Detect which cell encompasses the target text, then output its (X, Y) center coordinate. 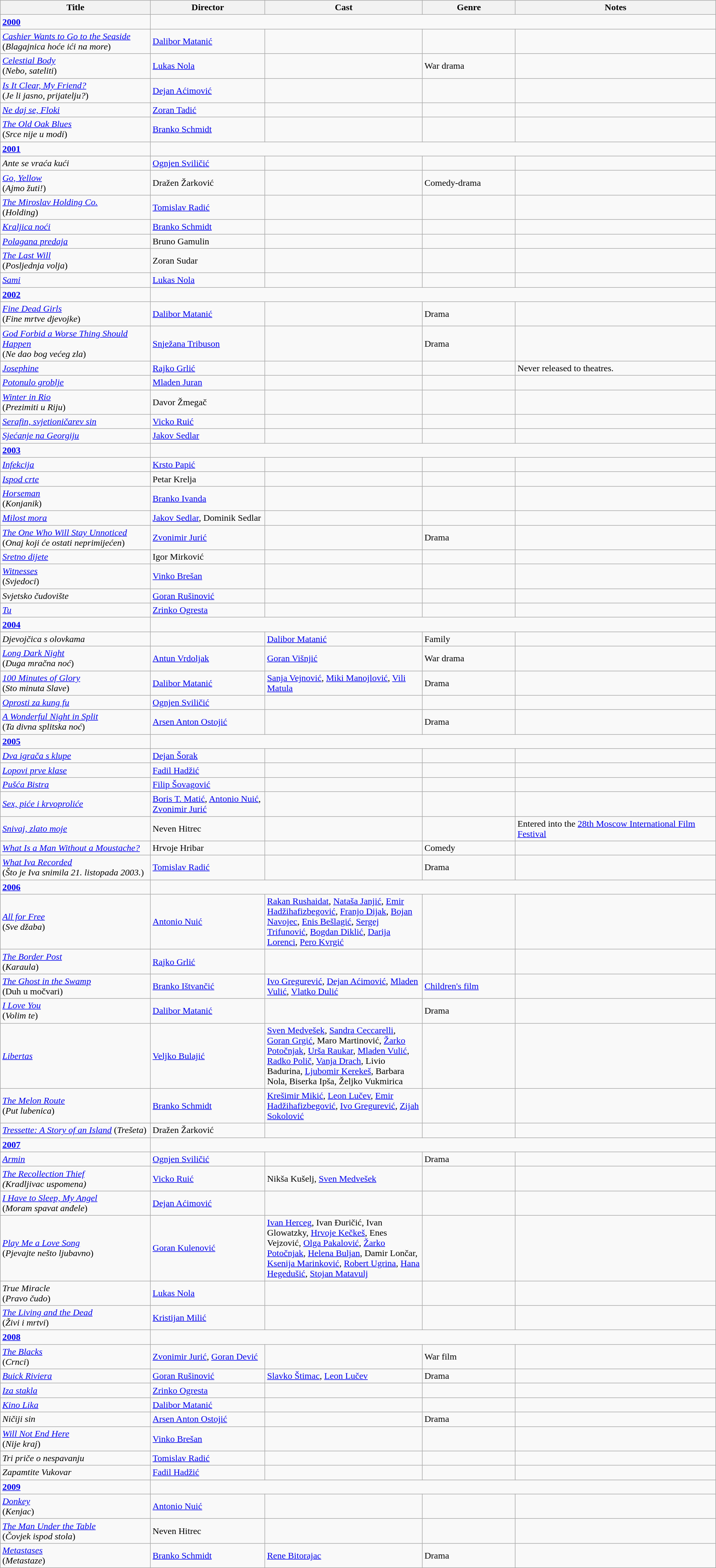
Buick Riviera (76, 1376)
Pušća Bistra (76, 784)
Dejan Šorak (208, 756)
Jakov Sedlar, Dominik Sedlar (208, 518)
Director (208, 8)
Snježana Tribuson (208, 344)
Notes (616, 8)
2000 (76, 22)
Witnesses(Svjedoci) (76, 576)
Zoran Tadić (208, 110)
Goran Višnjić (344, 659)
Family (469, 639)
Play Me a Love Song(Pjevajte nešto ljubavno) (76, 1248)
Is It Clear, My Friend?(Je li jasno, prijatelju?) (76, 91)
Kristijan Milić (208, 1318)
Genre (469, 8)
Long Dark Night(Duga mračna noć) (76, 659)
What Iva Recorded(Što je Iva snimila 21. listopada 2003.) (76, 868)
Oprosti za kung fu (76, 702)
Winter in Rio(Prezimiti u Riju) (76, 402)
Donkey(Kenjac) (76, 1506)
All for Free(Sve džaba) (76, 922)
Zoran Sudar (208, 261)
Never released to theatres. (616, 368)
Petar Krelja (208, 479)
Sretno dijete (76, 557)
2006 (76, 887)
Celestial Body(Nebo, sateliti) (76, 66)
Armin (76, 1159)
Zvonimir Jurić, Goran Dević (208, 1357)
Davor Žmegač (208, 402)
Jakov Sedlar (208, 436)
2003 (76, 450)
2004 (76, 625)
Bruno Gamulin (208, 241)
Libertas (76, 1056)
Serafin, svjetioničarev sin (76, 421)
Svjetsko čudovište (76, 596)
Tressette: A Story of an Island (Trešeta) (76, 1130)
2005 (76, 741)
Mladen Juran (208, 383)
Comedy (469, 848)
Title (76, 8)
Josephine (76, 368)
Kraljica noći (76, 227)
Zapamtite Vukovar (76, 1472)
Metastases(Metastaze) (76, 1555)
Ante se vraća kući (76, 163)
Lopovi prve klase (76, 770)
The Border Post(Karaula) (76, 961)
Nikša Kušelj, Sven Medvešek (344, 1178)
War film (469, 1357)
What Is a Man Without a Moustache? (76, 848)
Sanja Vejnović, Miki Manojlović, Vili Matula (344, 683)
Dva igrača s klupe (76, 756)
God Forbid a Worse Thing Should Happen(Ne dao bog većeg zla) (76, 344)
I Have to Sleep, My Angel(Moram spavat anđele) (76, 1203)
Cast (344, 8)
Sami (76, 280)
Sjećanje na Georgiju (76, 436)
Tu (76, 610)
Children's film (469, 986)
Horseman(Konjanik) (76, 498)
Cashier Wants to Go to the Seaside(Blagajnica hoće ići na more) (76, 42)
The Man Under the Table(Čovjek ispod stola) (76, 1531)
Boris T. Matić, Antonio Nuić, Zvonimir Jurić (208, 804)
Djevojčica s olovkama (76, 639)
Ničiji sin (76, 1419)
Fine Dead Girls(Fine mrtve djevojke) (76, 314)
Branko Ivanda (208, 498)
Iza stakla (76, 1391)
Potonulo groblje (76, 383)
Zvonimir Jurić (208, 537)
Snivaj, zlato moje (76, 829)
Entered into the 28th Moscow International Film Festival (616, 829)
The Miroslav Holding Co.(Holding) (76, 207)
Ne daj se, Floki (76, 110)
2002 (76, 295)
The Recollection Thief(Kradljivac uspomena) (76, 1178)
Igor Mirković (208, 557)
A Wonderful Night in Split(Ta divna splitska noć) (76, 722)
Rene Bitorajac (344, 1555)
Milost mora (76, 518)
Filip Šovagović (208, 784)
Veljko Bulajić (208, 1056)
Tri priče o nespavanju (76, 1458)
Antun Vrdoljak (208, 659)
Goran Kulenović (208, 1248)
2007 (76, 1145)
Krsto Papić (208, 465)
2008 (76, 1337)
The Blacks(Crnci) (76, 1357)
Branko Ištvančić (208, 986)
Hrvoje Hribar (208, 848)
Sex, piće i krvoproliće (76, 804)
I Love You(Volim te) (76, 1011)
The One Who Will Stay Unnoticed(Onaj koji će ostati neprimijećen) (76, 537)
True Miracle(Pravo čudo) (76, 1293)
2009 (76, 1487)
Slavko Štimac, Leon Lučev (344, 1376)
Kino Lika (76, 1405)
The Melon Route(Put lubenica) (76, 1106)
The Last Will(Posljednja volja) (76, 261)
Infekcija (76, 465)
2001 (76, 149)
Ispod crte (76, 479)
Go, Yellow(Ajmo žuti!) (76, 183)
Comedy-drama (469, 183)
100 Minutes of Glory(Sto minuta Slave) (76, 683)
The Living and the Dead(Živi i mrtvi) (76, 1318)
The Ghost in the Swamp(Duh u močvari) (76, 986)
Krešimir Mikić, Leon Lučev, Emir Hadžihafizbegović, Ivo Gregurević, Zijah Sokolović (344, 1106)
The Old Oak Blues(Srce nije u modi) (76, 129)
Polagana predaja (76, 241)
Will Not End Here(Nije kraj) (76, 1439)
Ivo Gregurević, Dejan Aćimović, Mladen Vulić, Vlatko Dulić (344, 986)
